Determine the (x, y) coordinate at the center of the cell enclosing the given text.  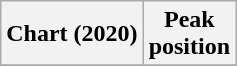
Peakposition (189, 34)
Chart (2020) (72, 34)
